Identify which cell holds the provided text, then report its [x, y] central coordinate. 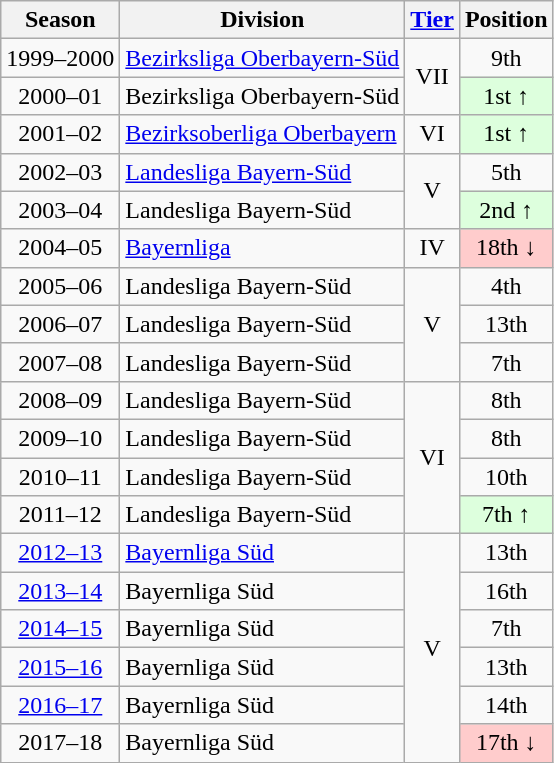
10th [506, 477]
2008–09 [60, 400]
2011–12 [60, 515]
2012–13 [60, 553]
2007–08 [60, 362]
2015–16 [60, 667]
2nd ↑ [506, 210]
9th [506, 58]
2013–14 [60, 591]
Bayernliga [262, 248]
Bezirksoberliga Oberbayern [262, 134]
7th ↑ [506, 515]
17th ↓ [506, 743]
Season [60, 20]
14th [506, 705]
VII [432, 77]
5th [506, 172]
2009–10 [60, 438]
2017–18 [60, 743]
16th [506, 591]
2005–06 [60, 286]
2002–03 [60, 172]
4th [506, 286]
2010–11 [60, 477]
2001–02 [60, 134]
2014–15 [60, 629]
Position [506, 20]
2003–04 [60, 210]
IV [432, 248]
1999–2000 [60, 58]
18th ↓ [506, 248]
2006–07 [60, 324]
2000–01 [60, 96]
2016–17 [60, 705]
Tier [432, 20]
Division [262, 20]
2004–05 [60, 248]
